Return (x, y) of the center of cell containing provided text 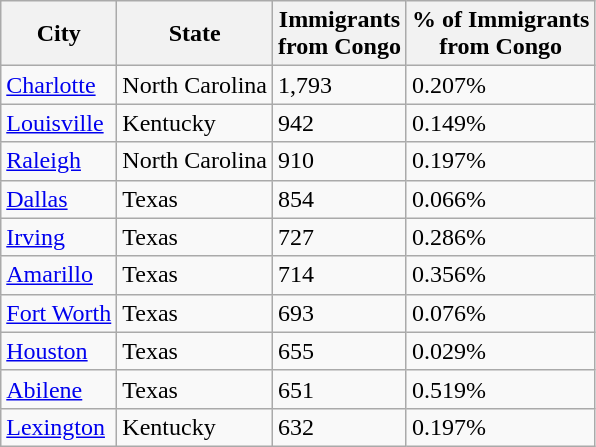
Dallas (59, 199)
0.149% (500, 123)
714 (339, 275)
Houston (59, 351)
651 (339, 389)
% of Immigrantsfrom Congo (500, 34)
0.076% (500, 313)
0.286% (500, 237)
0.207% (500, 85)
0.356% (500, 275)
Lexington (59, 427)
910 (339, 161)
0.519% (500, 389)
Abilene (59, 389)
State (195, 34)
0.066% (500, 199)
632 (339, 427)
0.029% (500, 351)
693 (339, 313)
Fort Worth (59, 313)
Louisville (59, 123)
Charlotte (59, 85)
655 (339, 351)
Raleigh (59, 161)
Irving (59, 237)
Immigrantsfrom Congo (339, 34)
854 (339, 199)
727 (339, 237)
942 (339, 123)
City (59, 34)
1,793 (339, 85)
Amarillo (59, 275)
